Detect which cell encompasses the target text, then output its [x, y] center coordinate. 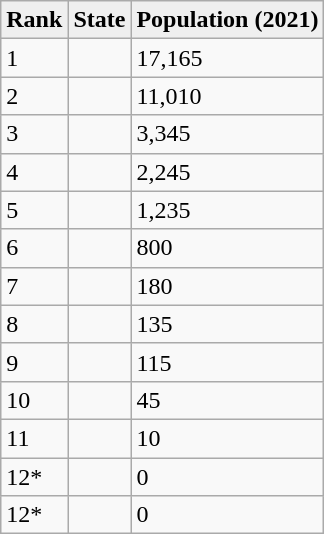
Rank [34, 20]
45 [228, 400]
State [100, 20]
5 [34, 210]
2 [34, 96]
6 [34, 248]
8 [34, 324]
Population (2021) [228, 20]
180 [228, 286]
3,345 [228, 134]
11 [34, 438]
1,235 [228, 210]
115 [228, 362]
800 [228, 248]
11,010 [228, 96]
17,165 [228, 58]
135 [228, 324]
1 [34, 58]
2,245 [228, 172]
7 [34, 286]
9 [34, 362]
4 [34, 172]
3 [34, 134]
